Detect which cell encompasses the target text, then output its (x, y) center coordinate. 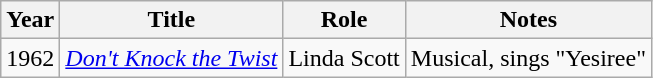
Notes (528, 20)
Year (30, 20)
Role (344, 20)
1962 (30, 58)
Title (172, 20)
Musical, sings "Yesiree" (528, 58)
Don't Knock the Twist (172, 58)
Linda Scott (344, 58)
